For the text-containing cell, return its midpoint in (X, Y) coordinate format. 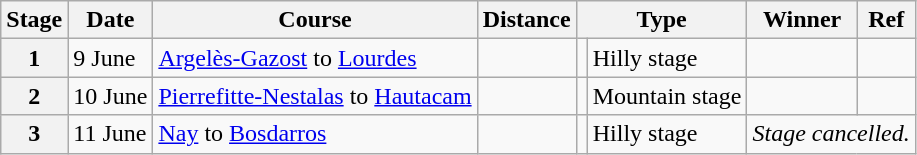
Pierrefitte-Nestalas to Hautacam (315, 96)
Stage cancelled. (831, 134)
9 June (110, 58)
Argelès-Gazost to Lourdes (315, 58)
Stage (34, 20)
Type (662, 20)
Date (110, 20)
Course (315, 20)
Nay to Bosdarros (315, 134)
Winner (802, 20)
10 June (110, 96)
11 June (110, 134)
2 (34, 96)
Ref (886, 20)
3 (34, 134)
Mountain stage (667, 96)
1 (34, 58)
Distance (526, 20)
